Pinpoint the cell where the given text exists, returning its [X, Y] midpoint coordinate. 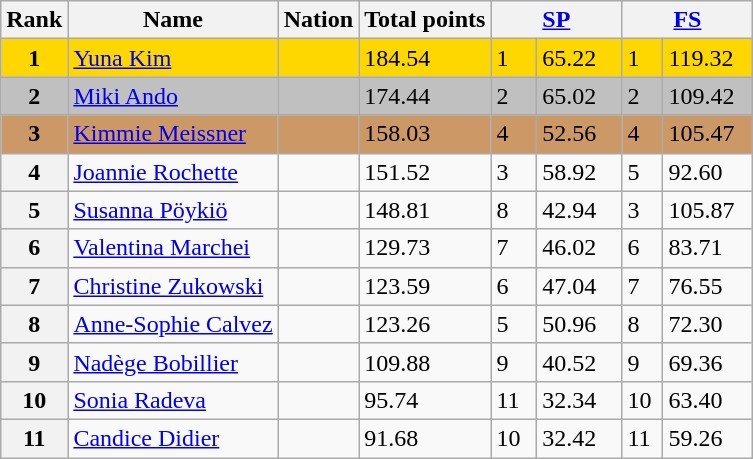
72.30 [708, 324]
123.26 [425, 324]
69.36 [708, 362]
47.04 [580, 286]
123.59 [425, 286]
Christine Zukowski [173, 286]
Miki Ando [173, 96]
Valentina Marchei [173, 248]
Total points [425, 20]
FS [688, 20]
Rank [34, 20]
40.52 [580, 362]
Sonia Radeva [173, 400]
SP [556, 20]
119.32 [708, 58]
148.81 [425, 210]
83.71 [708, 248]
Nation [318, 20]
46.02 [580, 248]
32.42 [580, 438]
59.26 [708, 438]
52.56 [580, 134]
174.44 [425, 96]
151.52 [425, 172]
105.87 [708, 210]
105.47 [708, 134]
63.40 [708, 400]
Joannie Rochette [173, 172]
109.88 [425, 362]
42.94 [580, 210]
95.74 [425, 400]
184.54 [425, 58]
109.42 [708, 96]
32.34 [580, 400]
Kimmie Meissner [173, 134]
Candice Didier [173, 438]
Nadège Bobillier [173, 362]
50.96 [580, 324]
65.02 [580, 96]
129.73 [425, 248]
91.68 [425, 438]
92.60 [708, 172]
Yuna Kim [173, 58]
Susanna Pöykiö [173, 210]
Anne-Sophie Calvez [173, 324]
58.92 [580, 172]
65.22 [580, 58]
Name [173, 20]
76.55 [708, 286]
158.03 [425, 134]
